Locate the cell with the specified text and output its [x, y] center coordinate. 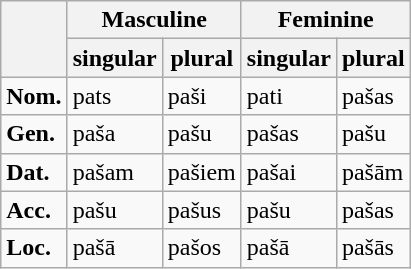
paša [114, 134]
pašām [373, 172]
pašai [288, 172]
pašās [373, 248]
paši [202, 96]
Gen. [34, 134]
pati [288, 96]
Nom. [34, 96]
pašus [202, 210]
pašos [202, 248]
pašam [114, 172]
pats [114, 96]
pašiem [202, 172]
Masculine [154, 20]
Loc. [34, 248]
Feminine [326, 20]
Acc. [34, 210]
Dat. [34, 172]
